Determine the (x, y) coordinate at the center of the cell enclosing the given text.  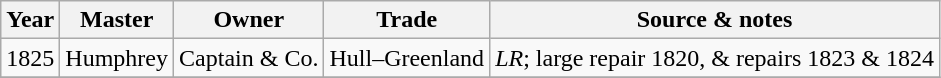
Year (30, 20)
Master (117, 20)
Source & notes (715, 20)
Owner (249, 20)
Captain & Co. (249, 58)
Humphrey (117, 58)
LR; large repair 1820, & repairs 1823 & 1824 (715, 58)
1825 (30, 58)
Hull–Greenland (407, 58)
Trade (407, 20)
